Find where the given text appears and provide that cell's center as (x, y) coordinate. 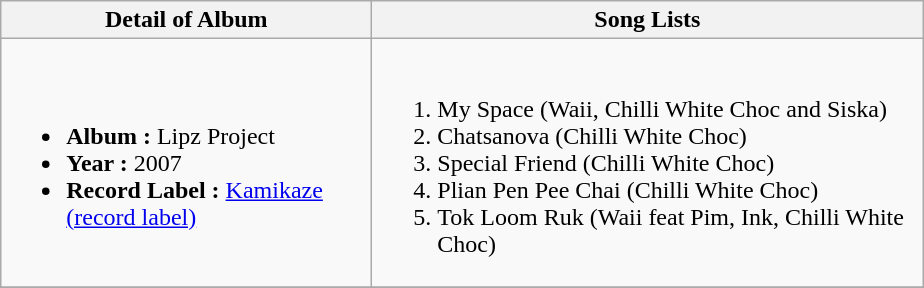
Detail of Album (186, 20)
Album : Lipz ProjectYear : 2007Record Label : Kamikaze (record label) (186, 163)
Song Lists (648, 20)
